Scan for the cell matching the given text and deliver its (X, Y) coordinate at center. 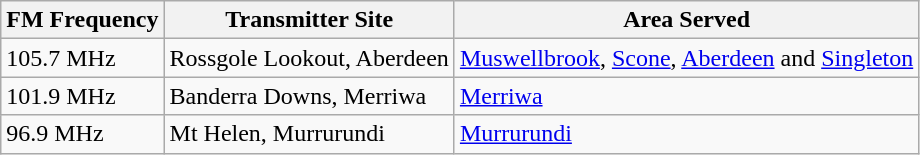
Muswellbrook, Scone, Aberdeen and Singleton (686, 58)
Transmitter Site (309, 20)
FM Frequency (82, 20)
105.7 MHz (82, 58)
Banderra Downs, Merriwa (309, 96)
Area Served (686, 20)
Murrurundi (686, 134)
96.9 MHz (82, 134)
Mt Helen, Murrurundi (309, 134)
Rossgole Lookout, Aberdeen (309, 58)
101.9 MHz (82, 96)
Merriwa (686, 96)
